Identify which cell holds the provided text, then report its [X, Y] central coordinate. 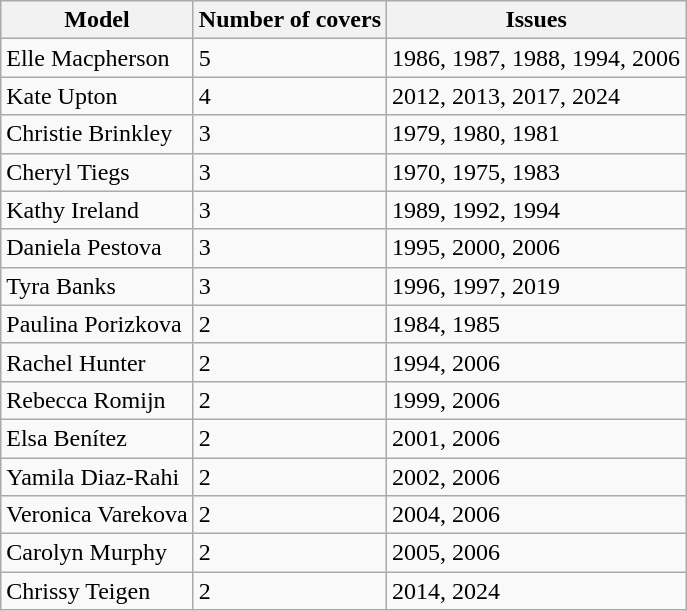
Carolyn Murphy [98, 553]
4 [290, 96]
Model [98, 20]
1984, 1985 [536, 324]
Chrissy Teigen [98, 591]
1986, 1987, 1988, 1994, 2006 [536, 58]
Yamila Diaz-Rahi [98, 477]
1996, 1997, 2019 [536, 286]
Rachel Hunter [98, 362]
5 [290, 58]
Elle Macpherson [98, 58]
2001, 2006 [536, 438]
2002, 2006 [536, 477]
Christie Brinkley [98, 134]
Rebecca Romijn [98, 400]
Number of covers [290, 20]
2005, 2006 [536, 553]
1970, 1975, 1983 [536, 172]
2012, 2013, 2017, 2024 [536, 96]
Kathy Ireland [98, 210]
Tyra Banks [98, 286]
1995, 2000, 2006 [536, 248]
Issues [536, 20]
Paulina Porizkova [98, 324]
Daniela Pestova [98, 248]
1994, 2006 [536, 362]
1999, 2006 [536, 400]
2014, 2024 [536, 591]
1979, 1980, 1981 [536, 134]
1989, 1992, 1994 [536, 210]
Elsa Benítez [98, 438]
2004, 2006 [536, 515]
Veronica Varekova [98, 515]
Kate Upton [98, 96]
Cheryl Tiegs [98, 172]
